Output the (X, Y) coordinate of the center of the cell containing the given text.  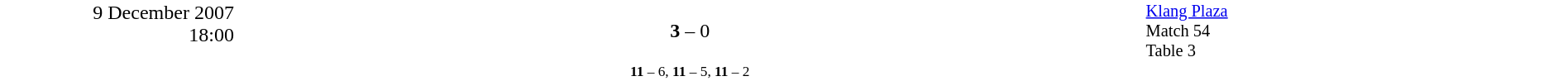
9 December 200718:00 (117, 40)
11 – 6, 11 – 5, 11 – 2 (690, 71)
Klang PlazaMatch 54Table 3 (1356, 31)
3 – 0 (690, 31)
